Detect which cell encompasses the target text, then output its [X, Y] center coordinate. 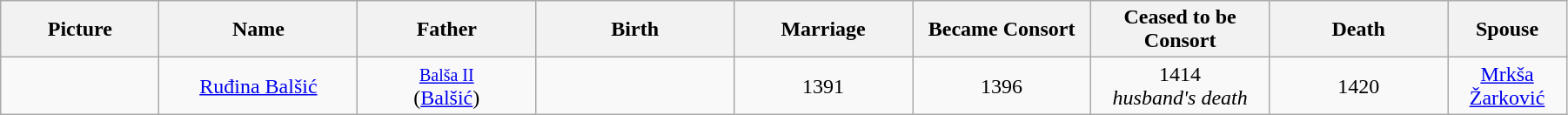
Balša II(Balšić) [447, 85]
Birth [635, 30]
Name [258, 30]
Picture [80, 30]
Marriage [823, 30]
1414husband's death [1180, 85]
1420 [1359, 85]
Spouse [1507, 30]
Father [447, 30]
Death [1359, 30]
Mrkša Žarković [1507, 85]
Ruđina Balšić [258, 85]
1396 [1002, 85]
Ceased to be Consort [1180, 30]
Became Consort [1002, 30]
1391 [823, 85]
